Determine the [X, Y] coordinate at the center of the cell enclosing the given text.  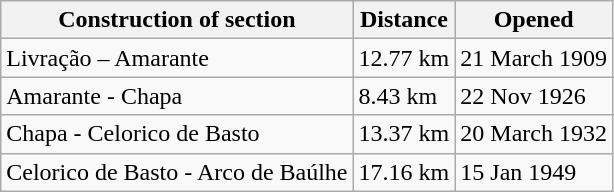
12.77 km [404, 58]
8.43 km [404, 96]
Amarante - Chapa [177, 96]
22 Nov 1926 [534, 96]
13.37 km [404, 134]
17.16 km [404, 172]
Opened [534, 20]
21 March 1909 [534, 58]
Construction of section [177, 20]
20 March 1932 [534, 134]
Celorico de Basto - Arco de Baúlhe [177, 172]
15 Jan 1949 [534, 172]
Chapa - Celorico de Basto [177, 134]
Livração – Amarante [177, 58]
Distance [404, 20]
